Find where the given text appears and provide that cell's center as [x, y] coordinate. 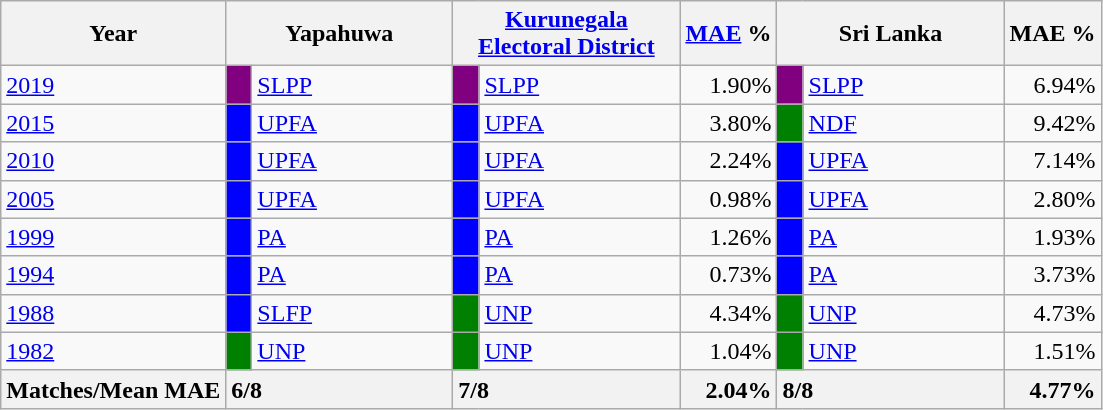
4.73% [1052, 313]
Matches/Mean MAE [114, 389]
Kurunegala Electoral District [566, 34]
2015 [114, 123]
1988 [114, 313]
1994 [114, 275]
6/8 [340, 389]
8/8 [890, 389]
1.93% [1052, 237]
2005 [114, 199]
4.34% [728, 313]
NDF [904, 123]
2.04% [728, 389]
2.80% [1052, 199]
3.80% [728, 123]
1.51% [1052, 351]
6.94% [1052, 85]
0.98% [728, 199]
2010 [114, 161]
2.24% [728, 161]
1.04% [728, 351]
1.90% [728, 85]
0.73% [728, 275]
9.42% [1052, 123]
2019 [114, 85]
1999 [114, 237]
7.14% [1052, 161]
4.77% [1052, 389]
Sri Lanka [890, 34]
3.73% [1052, 275]
Yapahuwa [340, 34]
1.26% [728, 237]
1982 [114, 351]
7/8 [566, 389]
SLFP [352, 313]
Year [114, 34]
